Detect which cell encompasses the target text, then output its (X, Y) center coordinate. 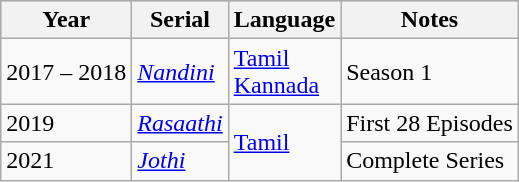
Jothi (180, 161)
Rasaathi (180, 123)
Language (284, 20)
Tamil (284, 142)
Serial (180, 20)
2019 (66, 123)
Nandini (180, 72)
2017 – 2018 (66, 72)
First 28 Episodes (430, 123)
Season 1 (430, 72)
Tamil Kannada (284, 72)
Notes (430, 20)
Complete Series (430, 161)
2021 (66, 161)
Year (66, 20)
